For the text-containing cell, return its midpoint in (X, Y) coordinate format. 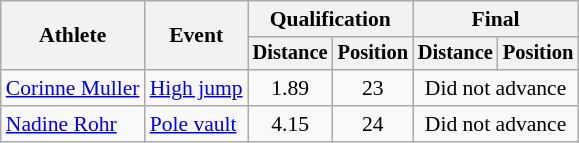
Pole vault (196, 124)
High jump (196, 88)
Event (196, 36)
Athlete (73, 36)
Final (496, 19)
Corinne Muller (73, 88)
1.89 (290, 88)
Qualification (330, 19)
24 (373, 124)
Nadine Rohr (73, 124)
23 (373, 88)
4.15 (290, 124)
